Identify which cell holds the provided text, then report its (x, y) central coordinate. 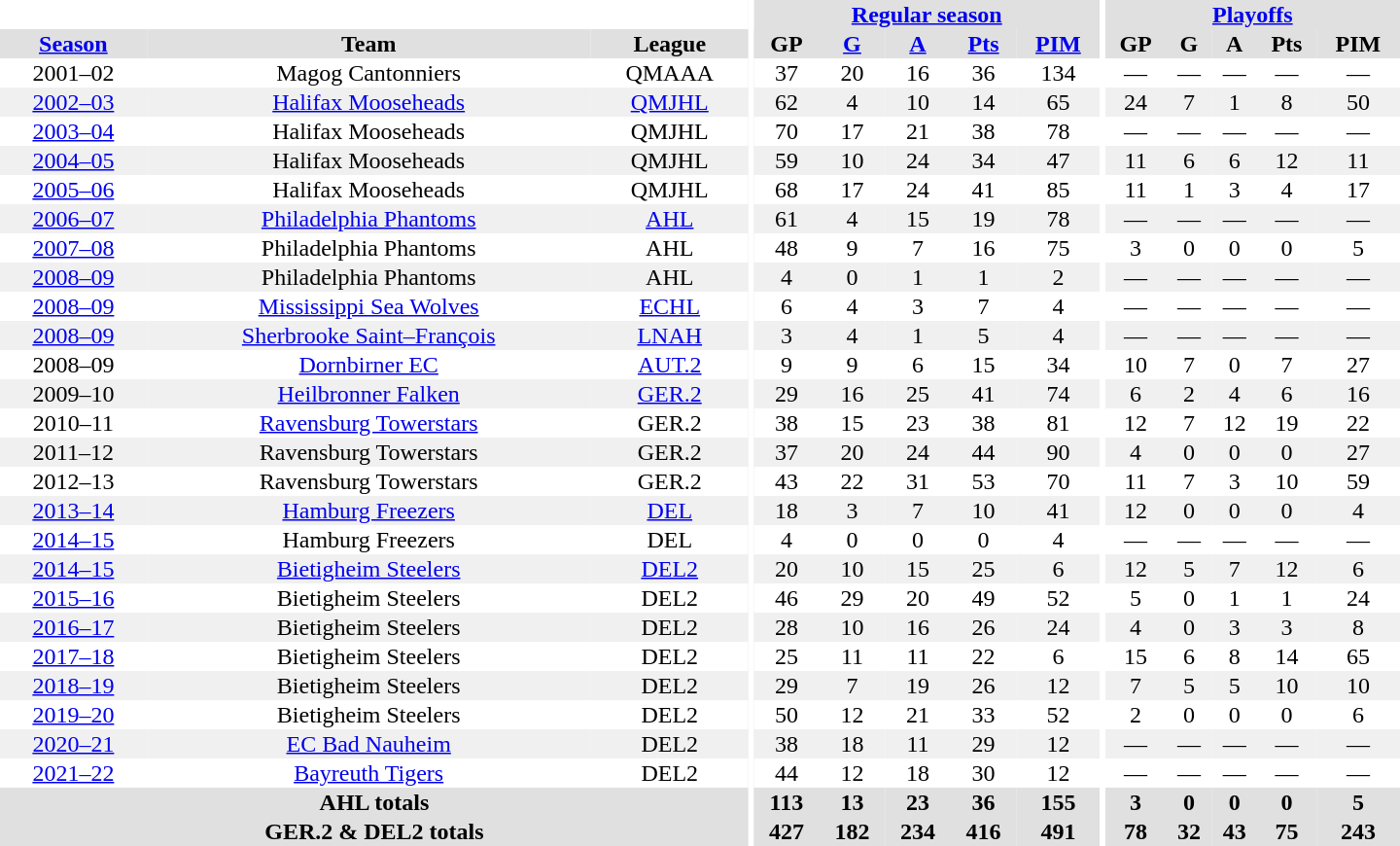
28 (787, 627)
61 (787, 219)
155 (1058, 802)
234 (918, 831)
2021–22 (74, 773)
30 (984, 773)
416 (984, 831)
2012–13 (74, 481)
AUT.2 (670, 365)
Sherbrooke Saint–François (369, 335)
53 (984, 481)
ECHL (670, 306)
2001–02 (74, 73)
2017–18 (74, 656)
427 (787, 831)
85 (1058, 190)
47 (1058, 160)
49 (984, 598)
Heilbronner Falken (369, 394)
2006–07 (74, 219)
113 (787, 802)
2013–14 (74, 511)
2020–21 (74, 744)
Bayreuth Tigers (369, 773)
491 (1058, 831)
68 (787, 190)
2002–03 (74, 102)
Dornbirner EC (369, 365)
81 (1058, 423)
2003–04 (74, 131)
62 (787, 102)
2007–08 (74, 248)
32 (1190, 831)
2016–17 (74, 627)
2009–10 (74, 394)
182 (853, 831)
Team (369, 44)
EC Bad Nauheim (369, 744)
Playoffs (1252, 15)
13 (853, 802)
243 (1358, 831)
Season (74, 44)
AHL totals (374, 802)
33 (984, 715)
League (670, 44)
2005–06 (74, 190)
Mississippi Sea Wolves (369, 306)
31 (918, 481)
48 (787, 248)
LNAH (670, 335)
Regular season (927, 15)
2011–12 (74, 452)
2019–20 (74, 715)
2004–05 (74, 160)
90 (1058, 452)
Magog Cantonniers (369, 73)
QMAAA (670, 73)
134 (1058, 73)
74 (1058, 394)
2010–11 (74, 423)
GER.2 & DEL2 totals (374, 831)
46 (787, 598)
2015–16 (74, 598)
2018–19 (74, 686)
